Pinpoint the cell where the given text exists, returning its [x, y] midpoint coordinate. 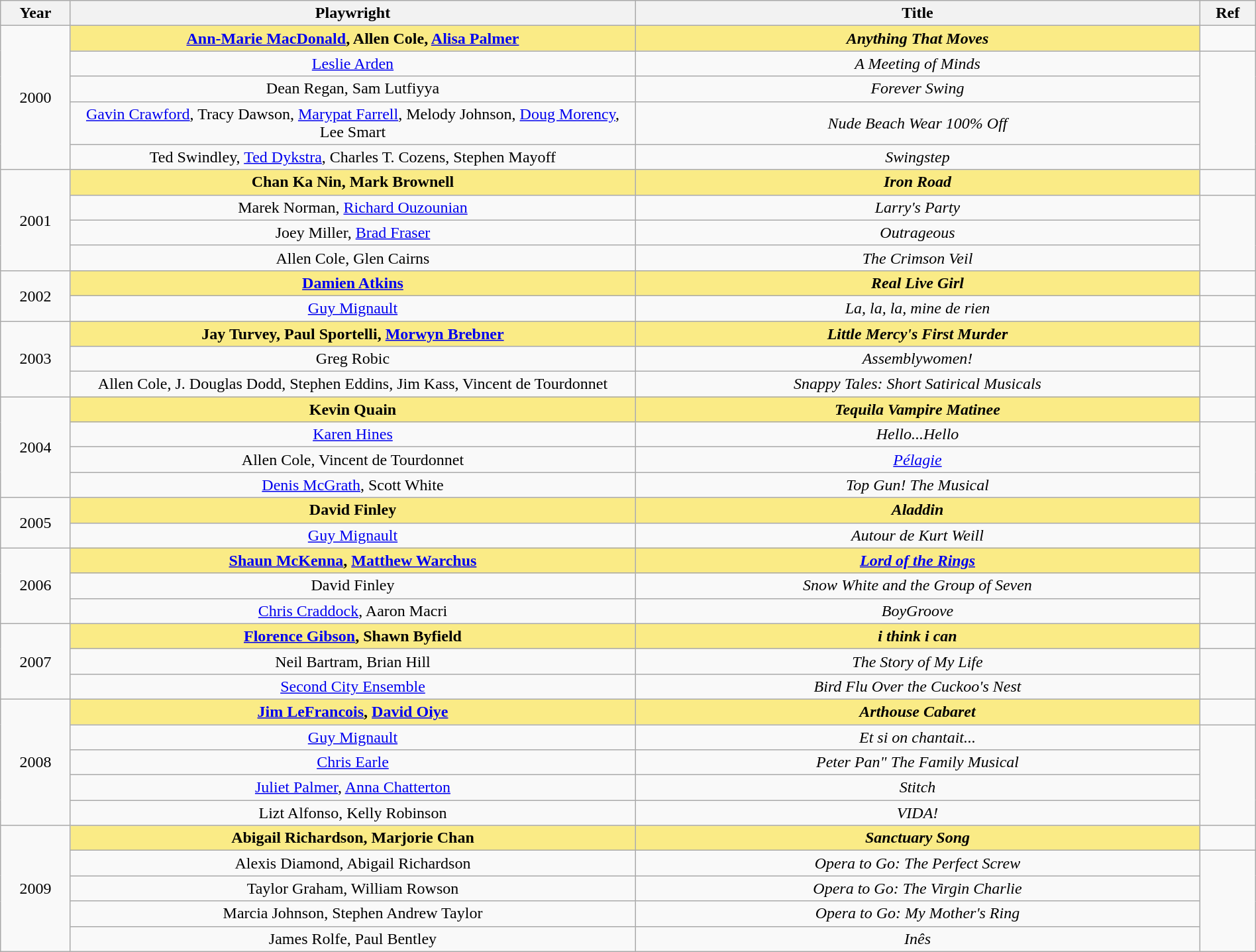
Allen Cole, Glen Cairns [352, 258]
Inês [918, 939]
Chris Craddock, Aaron Macri [352, 611]
James Rolfe, Paul Bentley [352, 939]
Chan Ka Nin, Mark Brownell [352, 182]
Opera to Go: The Perfect Screw [918, 863]
Allen Cole, Vincent de Tourdonnet [352, 460]
Greg Robic [352, 359]
Snappy Tales: Short Satirical Musicals [918, 384]
Title [918, 13]
i think i can [918, 636]
Anything That Moves [918, 38]
Ted Swindley, Ted Dykstra, Charles T. Cozens, Stephen Mayoff [352, 157]
Kevin Quain [352, 409]
2003 [36, 358]
Outrageous [918, 233]
2004 [36, 447]
Gavin Crawford, Tracy Dawson, Marypat Farrell, Melody Johnson, Doug Morency, Lee Smart [352, 123]
Forever Swing [918, 89]
Arthouse Cabaret [918, 712]
Sanctuary Song [918, 838]
Snow White and the Group of Seven [918, 586]
Dean Regan, Sam Lutfiyya [352, 89]
Karen Hines [352, 435]
Real Live Girl [918, 283]
Alexis Diamond, Abigail Richardson [352, 863]
Joey Miller, Brad Fraser [352, 233]
Opera to Go: The Virgin Charlie [918, 888]
Assemblywomen! [918, 359]
Ref [1228, 13]
Lizt Alfonso, Kelly Robinson [352, 813]
Nude Beach Wear 100% Off [918, 123]
Top Gun! The Musical [918, 485]
Marek Norman, Richard Ouzounian [352, 207]
Autour de Kurt Weill [918, 535]
Pélagie [918, 460]
The Story of My Life [918, 661]
Juliet Palmer, Anna Chatterton [352, 788]
Hello...Hello [918, 435]
Playwright [352, 13]
Iron Road [918, 182]
Tequila Vampire Matinee [918, 409]
Year [36, 13]
Lord of the Rings [918, 560]
Larry's Party [918, 207]
Abigail Richardson, Marjorie Chan [352, 838]
2007 [36, 661]
2002 [36, 295]
Leslie Arden [352, 64]
A Meeting of Minds [918, 64]
2008 [36, 762]
Swingstep [918, 157]
Aladdin [918, 510]
BoyGroove [918, 611]
VIDA! [918, 813]
Shaun McKenna, Matthew Warchus [352, 560]
Chris Earle [352, 763]
2006 [36, 586]
Allen Cole, J. Douglas Dodd, Stephen Eddins, Jim Kass, Vincent de Tourdonnet [352, 384]
Second City Ensemble [352, 686]
Opera to Go: My Mother's Ring [918, 914]
Neil Bartram, Brian Hill [352, 661]
Damien Atkins [352, 283]
Denis McGrath, Scott White [352, 485]
2000 [36, 98]
Peter Pan" The Family Musical [918, 763]
Ann-Marie MacDonald, Allen Cole, Alisa Palmer [352, 38]
Florence Gibson, Shawn Byfield [352, 636]
Et si on chantait... [918, 737]
Bird Flu Over the Cuckoo's Nest [918, 686]
The Crimson Veil [918, 258]
2005 [36, 523]
Marcia Johnson, Stephen Andrew Taylor [352, 914]
La, la, la, mine de rien [918, 308]
Little Mercy's First Murder [918, 333]
2009 [36, 888]
Taylor Graham, William Rowson [352, 888]
2001 [36, 220]
Jay Turvey, Paul Sportelli, Morwyn Brebner [352, 333]
Jim LeFrancois, David Oiye [352, 712]
Stitch [918, 788]
